Capture the cell that displays the provided text and extract its [X, Y] central coordinate. 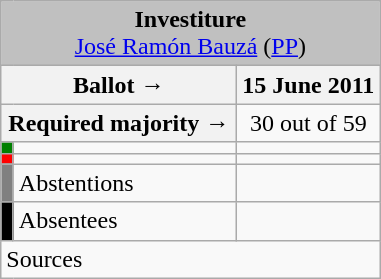
Abstentions [125, 183]
15 June 2011 [308, 85]
30 out of 59 [308, 123]
Required majority → [119, 123]
Ballot → [119, 85]
Sources [190, 259]
InvestitureJosé Ramón Bauzá (PP) [190, 34]
Absentees [125, 221]
